Scan for the cell matching the given text and deliver its [X, Y] coordinate at center. 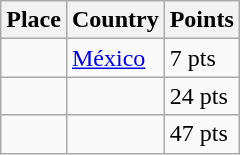
Country [115, 20]
Place [34, 20]
Points [202, 20]
México [115, 58]
47 pts [202, 134]
7 pts [202, 58]
24 pts [202, 96]
